Scan for the cell matching the given text and deliver its [X, Y] coordinate at center. 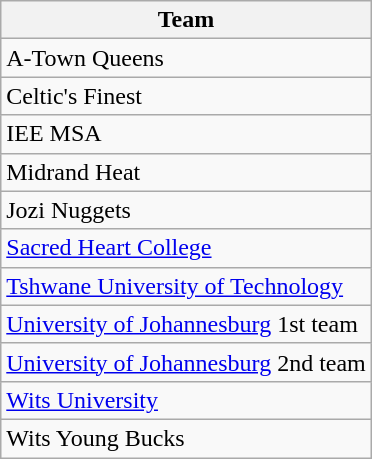
Jozi Nuggets [186, 210]
Tshwane University of Technology [186, 286]
Sacred Heart College [186, 248]
IEE MSA [186, 134]
Wits University [186, 400]
Midrand Heat [186, 172]
University of Johannesburg 1st team [186, 324]
Wits Young Bucks [186, 438]
A-Town Queens [186, 58]
University of Johannesburg 2nd team [186, 362]
Celtic's Finest [186, 96]
Team [186, 20]
